For the text-containing cell, return its midpoint in (X, Y) coordinate format. 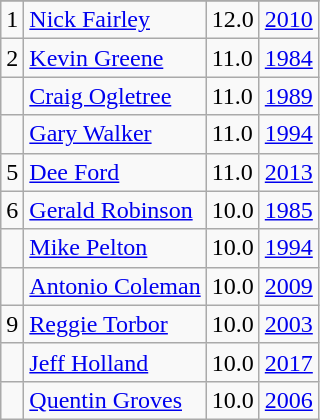
2003 (288, 324)
1989 (288, 96)
5 (12, 172)
Gerald Robinson (115, 210)
2013 (288, 172)
Jeff Holland (115, 362)
9 (12, 324)
1 (12, 20)
Reggie Torbor (115, 324)
Gary Walker (115, 134)
12.0 (232, 20)
2 (12, 58)
2006 (288, 400)
6 (12, 210)
2010 (288, 20)
1985 (288, 210)
2009 (288, 286)
1984 (288, 58)
Mike Pelton (115, 248)
Nick Fairley (115, 20)
Kevin Greene (115, 58)
Antonio Coleman (115, 286)
Craig Ogletree (115, 96)
Quentin Groves (115, 400)
Dee Ford (115, 172)
2017 (288, 362)
